Determine the [X, Y] coordinate at the center of the cell enclosing the given text.  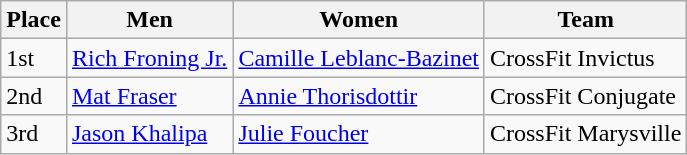
Team [585, 20]
Camille Leblanc-Bazinet [359, 58]
Women [359, 20]
CrossFit Invictus [585, 58]
Mat Fraser [149, 96]
Rich Froning Jr. [149, 58]
Place [34, 20]
CrossFit Conjugate [585, 96]
2nd [34, 96]
Annie Thorisdottir [359, 96]
CrossFit Marysville [585, 134]
3rd [34, 134]
1st [34, 58]
Men [149, 20]
Jason Khalipa [149, 134]
Julie Foucher [359, 134]
